Provide the [X, Y] coordinate of the cell's center where the given text is located.  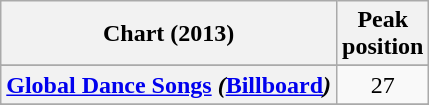
Global Dance Songs (Billboard) [169, 85]
27 [383, 85]
Chart (2013) [169, 34]
Peakposition [383, 34]
